Return [X, Y] of the center of cell containing provided text 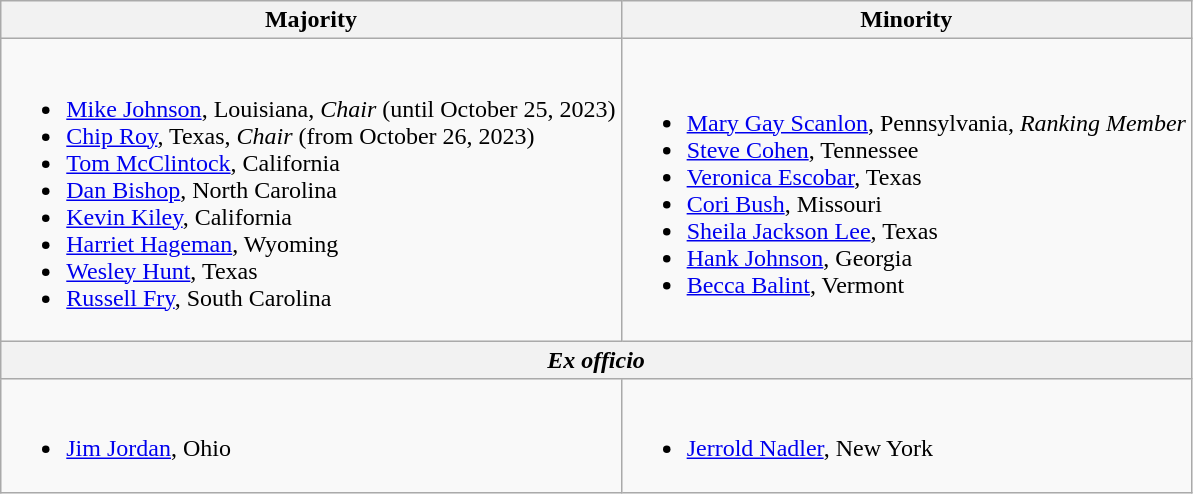
Majority [311, 20]
Jerrold Nadler, New York [906, 436]
Jim Jordan, Ohio [311, 436]
Ex officio [596, 360]
Minority [906, 20]
